Search for the cell housing the specified text and yield its (X, Y) center coordinate. 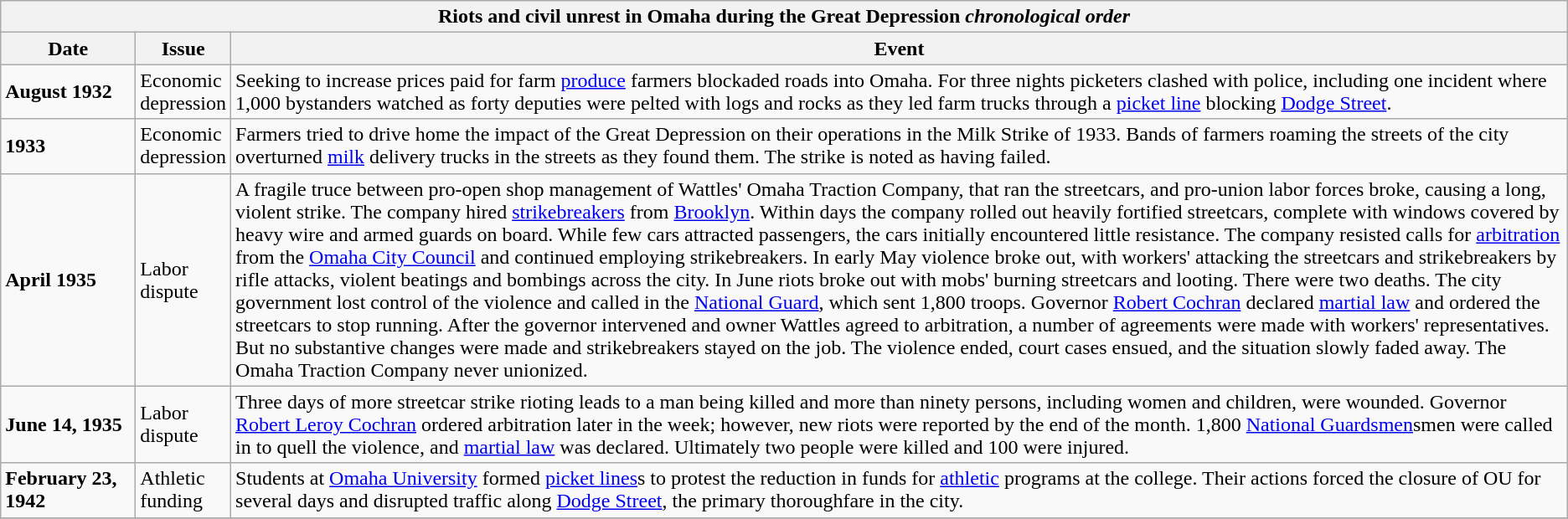
August 1932 (69, 92)
1933 (69, 146)
June 14, 1935 (69, 424)
Issue (183, 49)
April 1935 (69, 280)
February 23, 1942 (69, 491)
Date (69, 49)
Event (900, 49)
Riots and civil unrest in Omaha during the Great Depression chronological order (784, 17)
Athletic funding (183, 491)
